Output the [x, y] coordinate of the center of the cell containing the given text.  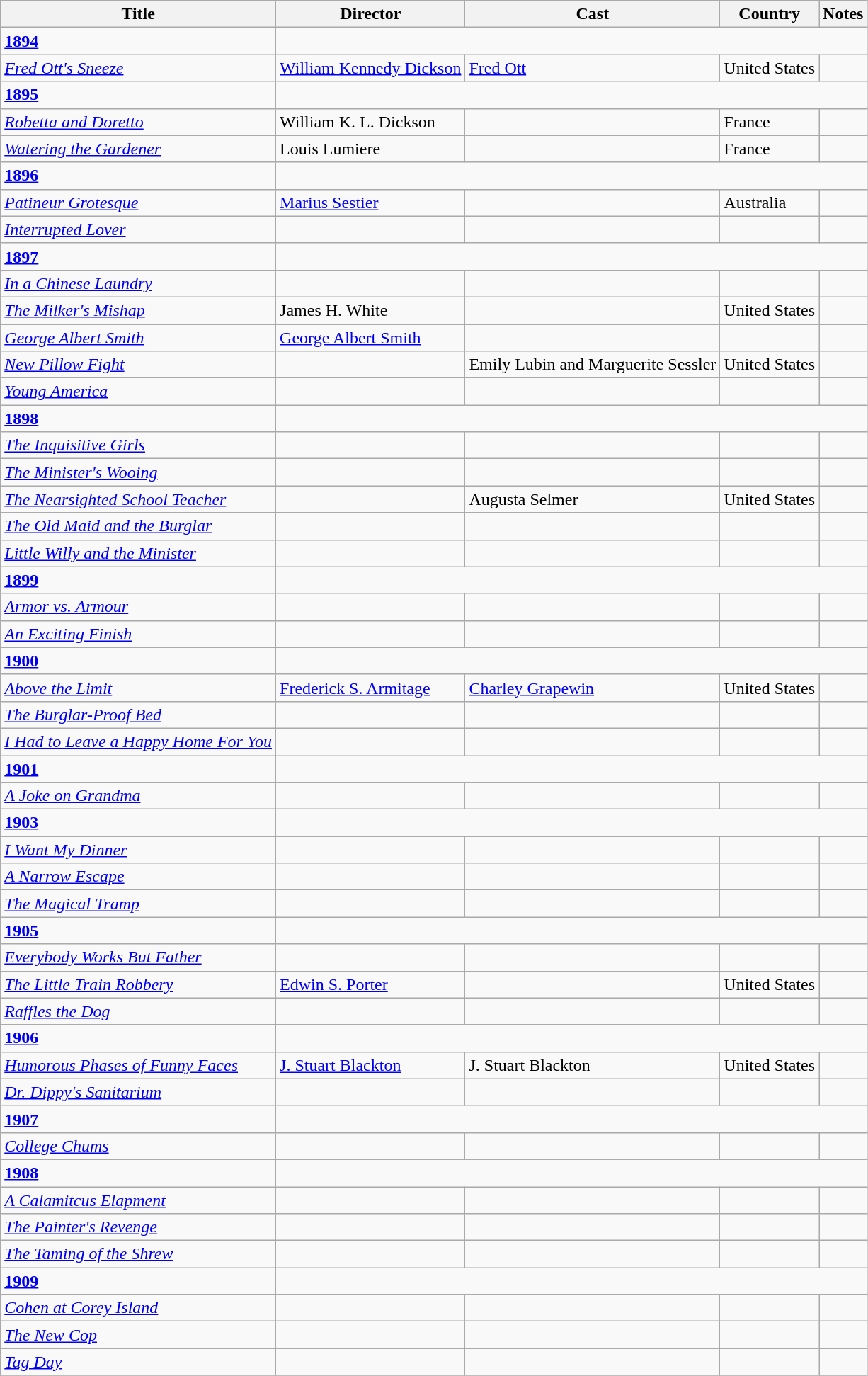
1898 [139, 419]
Patineur Grotesque [139, 203]
College Chums [139, 1146]
Interrupted Lover [139, 229]
The Old Maid and the Burglar [139, 526]
William Kennedy Dickson [371, 68]
Fred Ott [593, 68]
Watering the Gardener [139, 149]
I Want My Dinner [139, 850]
Armor vs. Armour [139, 607]
Edwin S. Porter [371, 984]
Augusta Selmer [593, 499]
The Nearsighted School Teacher [139, 499]
Dr. Dippy's Sanitarium [139, 1092]
In a Chinese Laundry [139, 283]
I Had to Leave a Happy Home For You [139, 741]
1903 [139, 823]
The New Cop [139, 1335]
1901 [139, 768]
The Magical Tramp [139, 904]
An Exciting Finish [139, 634]
Marius Sestier [371, 203]
Frederick S. Armitage [371, 688]
Robetta and Doretto [139, 122]
1899 [139, 580]
Country [770, 14]
Cohen at Corey Island [139, 1308]
A Joke on Grandma [139, 796]
1908 [139, 1173]
1897 [139, 256]
1900 [139, 661]
1905 [139, 931]
Young America [139, 392]
A Calamitcus Elapment [139, 1200]
William K. L. Dickson [371, 122]
James H. White [371, 310]
New Pillow Fight [139, 365]
Little Willy and the Minister [139, 553]
The Minister's Wooing [139, 472]
Cast [593, 14]
Above the Limit [139, 688]
The Burglar-Proof Bed [139, 715]
Title [139, 14]
1909 [139, 1281]
1894 [139, 41]
A Narrow Escape [139, 877]
Louis Lumiere [371, 149]
Humorous Phases of Funny Faces [139, 1065]
Fred Ott's Sneeze [139, 68]
Notes [843, 14]
Director [371, 14]
Australia [770, 203]
Charley Grapewin [593, 688]
The Little Train Robbery [139, 984]
The Taming of the Shrew [139, 1254]
Emily Lubin and Marguerite Sessler [593, 365]
The Milker's Mishap [139, 310]
Everybody Works But Father [139, 957]
1896 [139, 176]
Raffles the Dog [139, 1011]
Tag Day [139, 1362]
The Inquisitive Girls [139, 445]
1907 [139, 1119]
The Painter's Revenge [139, 1227]
1906 [139, 1038]
1895 [139, 95]
